From the cell containing the given text, extract its center point as (X, Y) coordinate. 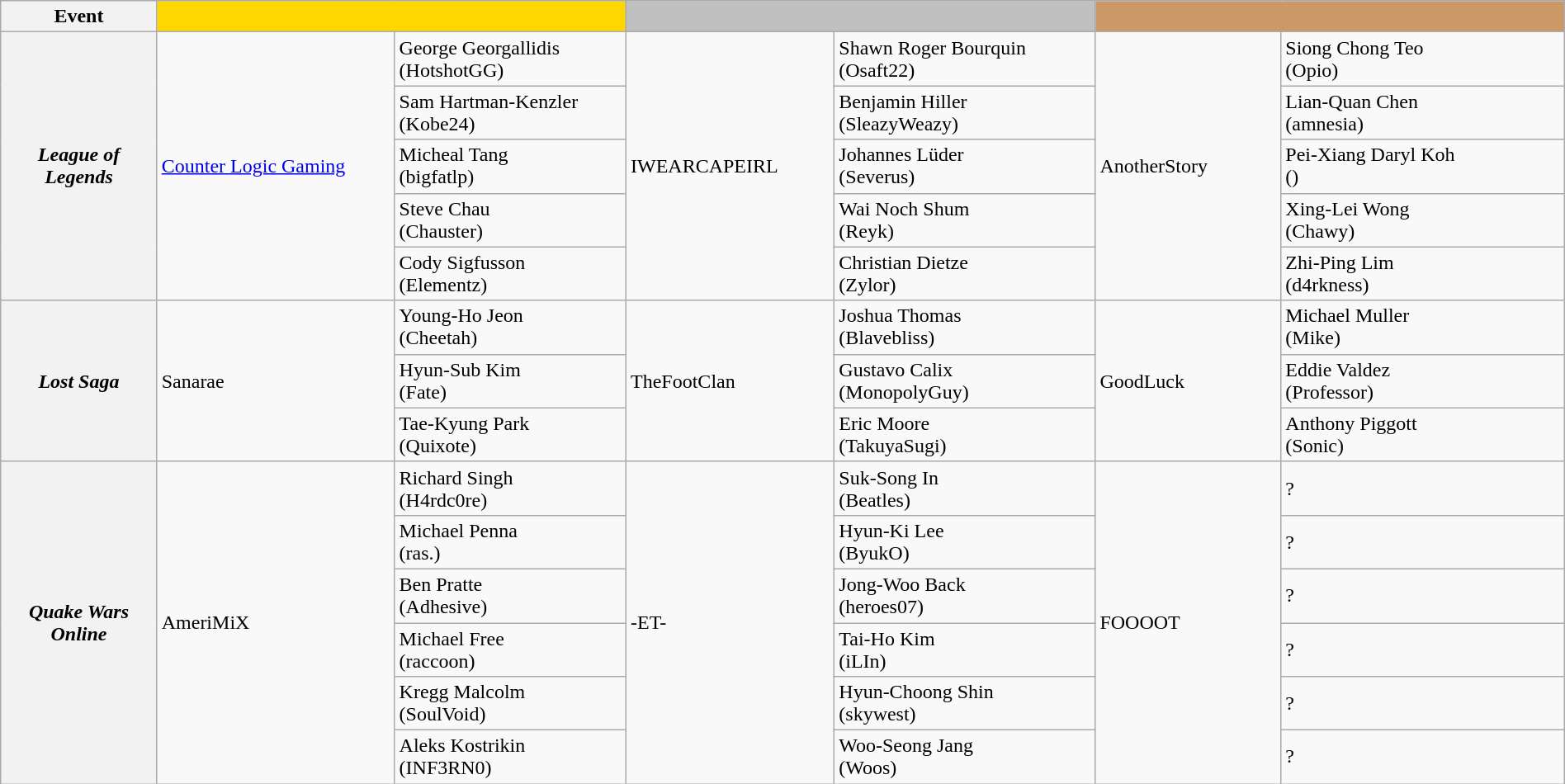
Hyun-Choong Shin(skywest) (965, 703)
Cody Sigfusson(Elementz) (510, 274)
Lost Saga (79, 381)
GoodLuck (1189, 381)
Tai-Ho Kim(iLIn) (965, 649)
George Georgallidis(HotshotGG) (510, 59)
Tae-Kyung Park(Quixote) (510, 434)
Ben Pratte(Adhesive) (510, 596)
Shawn Roger Bourquin(Osaft22) (965, 59)
FOOOOT (1189, 622)
Johannes Lüder(Severus) (965, 167)
AmeriMiX (276, 622)
Christian Dietze(Zylor) (965, 274)
AnotherStory (1189, 167)
Joshua Thomas(Blavebliss) (965, 327)
Eddie Valdez(Professor) (1423, 381)
Hyun-Sub Kim(Fate) (510, 381)
Lian-Quan Chen(amnesia) (1423, 112)
Event (79, 17)
Pei-Xiang Daryl Koh() (1423, 167)
Sam Hartman-Kenzler(Kobe24) (510, 112)
Suk-Song In(Beatles) (965, 489)
Jong-Woo Back(heroes07) (965, 596)
Michael Free(raccoon) (510, 649)
Anthony Piggott(Sonic) (1423, 434)
Counter Logic Gaming (276, 167)
Young-Ho Jeon(Cheetah) (510, 327)
Kregg Malcolm(SoulVoid) (510, 703)
IWEARCAPEIRL (730, 167)
TheFootClan (730, 381)
Siong Chong Teo(Opio) (1423, 59)
Micheal Tang(bigfatlp) (510, 167)
Quake Wars Online (79, 622)
Hyun-Ki Lee(ByukO) (965, 541)
Xing-Lei Wong(Chawy) (1423, 220)
Michael Muller(Mike) (1423, 327)
Steve Chau(Chauster) (510, 220)
Eric Moore(TakuyaSugi) (965, 434)
Benjamin Hiller(SleazyWeazy) (965, 112)
Zhi-Ping Lim(d4rkness) (1423, 274)
League of Legends (79, 167)
Richard Singh(H4rdc0re) (510, 489)
Michael Penna(ras.) (510, 541)
-ET- (730, 622)
Wai Noch Shum(Reyk) (965, 220)
Gustavo Calix(MonopolyGuy) (965, 381)
Aleks Kostrikin(INF3RN0) (510, 758)
Woo-Seong Jang(Woos) (965, 758)
Sanarae (276, 381)
